Return (X, Y) of the center of cell containing provided text 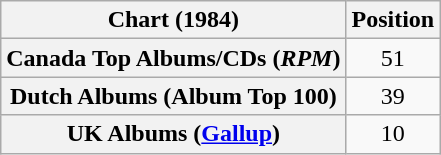
10 (393, 134)
Canada Top Albums/CDs (RPM) (174, 58)
51 (393, 58)
39 (393, 96)
Position (393, 20)
Chart (1984) (174, 20)
UK Albums (Gallup) (174, 134)
Dutch Albums (Album Top 100) (174, 96)
